Return the (X, Y) coordinate for the center point of the cell that contains the specified text.  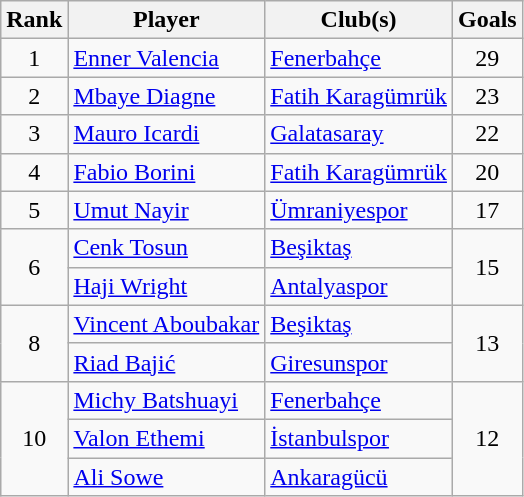
12 (487, 438)
17 (487, 210)
Ümraniyespor (359, 210)
Ankaragücü (359, 477)
1 (34, 58)
Goals (487, 20)
Galatasaray (359, 134)
Michy Batshuayi (166, 400)
Giresunspor (359, 362)
13 (487, 343)
10 (34, 438)
Valon Ethemi (166, 438)
4 (34, 172)
Antalyaspor (359, 286)
Umut Nayir (166, 210)
8 (34, 343)
Ali Sowe (166, 477)
Riad Bajić (166, 362)
Rank (34, 20)
23 (487, 96)
29 (487, 58)
Player (166, 20)
Haji Wright (166, 286)
5 (34, 210)
Fabio Borini (166, 172)
15 (487, 267)
3 (34, 134)
Vincent Aboubakar (166, 324)
6 (34, 267)
2 (34, 96)
Mauro Icardi (166, 134)
Enner Valencia (166, 58)
22 (487, 134)
Club(s) (359, 20)
Mbaye Diagne (166, 96)
Cenk Tosun (166, 248)
İstanbulspor (359, 438)
20 (487, 172)
